Extract the (X, Y) coordinate from the center of the cell holding the provided text.  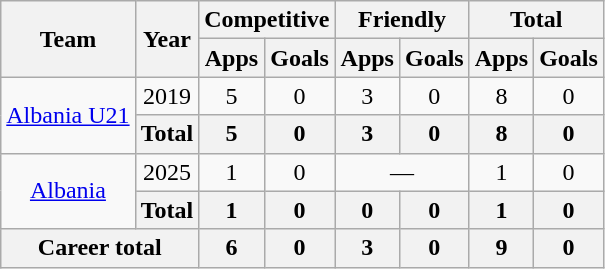
Career total (100, 248)
2019 (167, 96)
— (402, 172)
Albania (68, 191)
6 (232, 248)
Albania U21 (68, 115)
Friendly (402, 20)
2025 (167, 172)
Team (68, 39)
9 (501, 248)
Year (167, 39)
Competitive (267, 20)
